Extract the (X, Y) coordinate from the center of the cell holding the provided text.  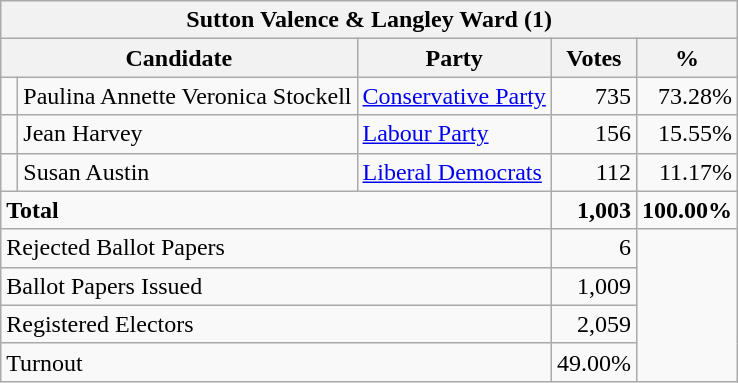
100.00% (686, 210)
6 (594, 248)
Candidate (179, 58)
Rejected Ballot Papers (276, 248)
Liberal Democrats (454, 172)
1,009 (594, 286)
Ballot Papers Issued (276, 286)
1,003 (594, 210)
% (686, 58)
156 (594, 134)
11.17% (686, 172)
735 (594, 96)
Total (276, 210)
Conservative Party (454, 96)
Susan Austin (188, 172)
112 (594, 172)
Paulina Annette Veronica Stockell (188, 96)
49.00% (594, 362)
Labour Party (454, 134)
Party (454, 58)
2,059 (594, 324)
Jean Harvey (188, 134)
Registered Electors (276, 324)
Sutton Valence & Langley Ward (1) (370, 20)
73.28% (686, 96)
Turnout (276, 362)
Votes (594, 58)
15.55% (686, 134)
